Pinpoint the cell where the given text exists, returning its [X, Y] midpoint coordinate. 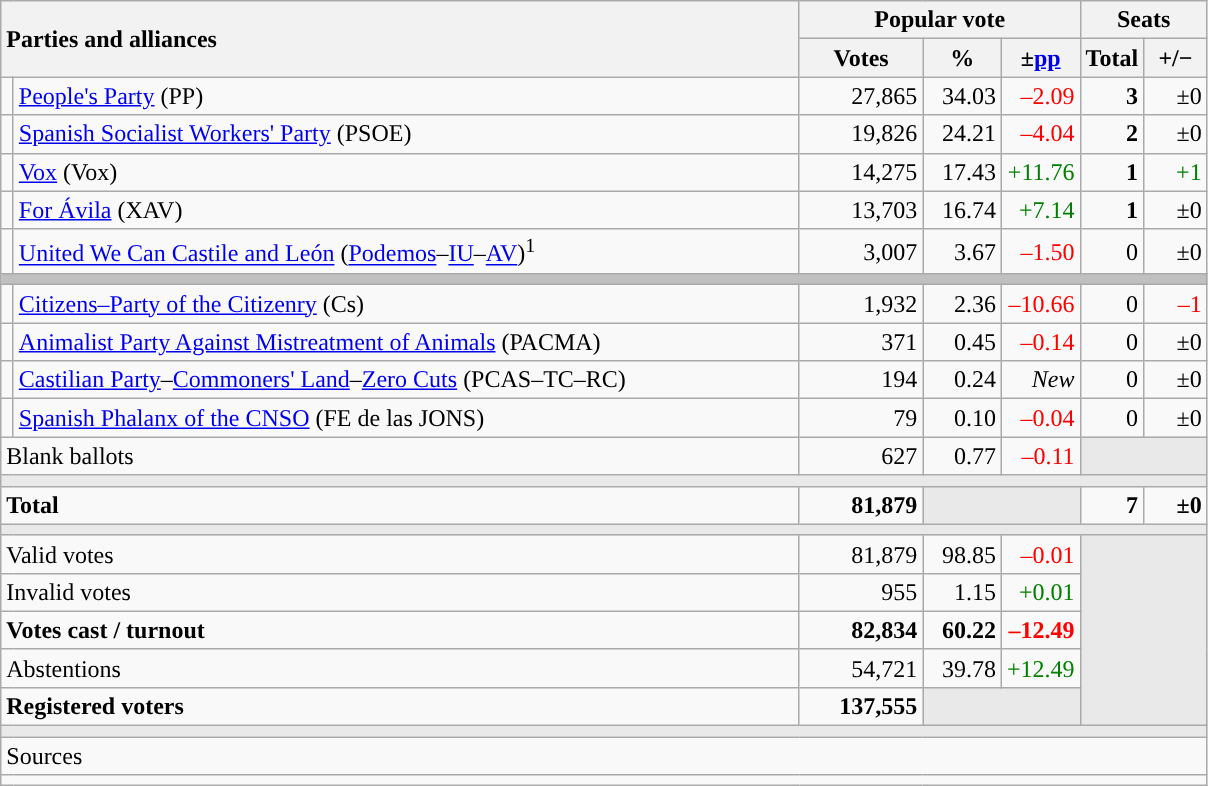
1.15 [962, 592]
0.10 [962, 418]
New [1040, 380]
–0.11 [1040, 456]
Registered voters [400, 706]
Sources [604, 756]
United We Can Castile and León (Podemos–IU–AV)1 [406, 252]
For Ávila (XAV) [406, 210]
0.24 [962, 380]
955 [861, 592]
+12.49 [1040, 668]
14,275 [861, 172]
Votes [861, 58]
7 [1112, 505]
Castilian Party–Commoners' Land–Zero Cuts (PCAS–TC–RC) [406, 380]
34.03 [962, 96]
0.45 [962, 342]
371 [861, 342]
+0.01 [1040, 592]
Animalist Party Against Mistreatment of Animals (PACMA) [406, 342]
17.43 [962, 172]
137,555 [861, 706]
–2.09 [1040, 96]
194 [861, 380]
2 [1112, 134]
3 [1112, 96]
±pp [1040, 58]
+11.76 [1040, 172]
3,007 [861, 252]
People's Party (PP) [406, 96]
+/− [1176, 58]
60.22 [962, 630]
% [962, 58]
2.36 [962, 304]
Spanish Socialist Workers' Party (PSOE) [406, 134]
Popular vote [940, 20]
Abstentions [400, 668]
–1.50 [1040, 252]
1,932 [861, 304]
–4.04 [1040, 134]
–12.49 [1040, 630]
–0.01 [1040, 554]
Vox (Vox) [406, 172]
–0.14 [1040, 342]
–10.66 [1040, 304]
Blank ballots [400, 456]
13,703 [861, 210]
–1 [1176, 304]
–0.04 [1040, 418]
Valid votes [400, 554]
82,834 [861, 630]
98.85 [962, 554]
3.67 [962, 252]
Parties and alliances [400, 39]
+1 [1176, 172]
24.21 [962, 134]
39.78 [962, 668]
0.77 [962, 456]
16.74 [962, 210]
19,826 [861, 134]
Spanish Phalanx of the CNSO (FE de las JONS) [406, 418]
Invalid votes [400, 592]
Seats [1144, 20]
79 [861, 418]
+7.14 [1040, 210]
627 [861, 456]
27,865 [861, 96]
Votes cast / turnout [400, 630]
Citizens–Party of the Citizenry (Cs) [406, 304]
54,721 [861, 668]
